Return (X, Y) of the center of cell containing provided text 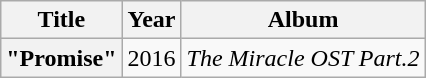
"Promise" (62, 58)
Year (152, 20)
Title (62, 20)
2016 (152, 58)
The Miracle OST Part.2 (303, 58)
Album (303, 20)
